Search for the cell housing the specified text and yield its (x, y) center coordinate. 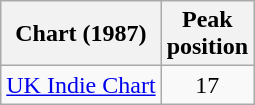
Peakposition (207, 34)
Chart (1987) (81, 34)
UK Indie Chart (81, 85)
17 (207, 85)
